From the cell containing the given text, extract its center point as (x, y) coordinate. 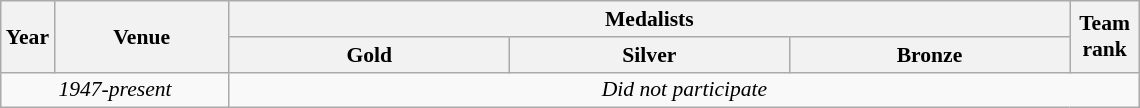
Year (28, 36)
1947-present (115, 90)
Bronze (929, 55)
Medalists (649, 19)
Team rank (1105, 36)
Silver (649, 55)
Venue (142, 36)
Did not participate (684, 90)
Gold (369, 55)
